Extract the [x, y] coordinate from the center of the cell holding the provided text.  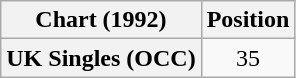
35 [248, 58]
Position [248, 20]
Chart (1992) [101, 20]
UK Singles (OCC) [101, 58]
